Output the [X, Y] coordinate of the center of the cell containing the given text.  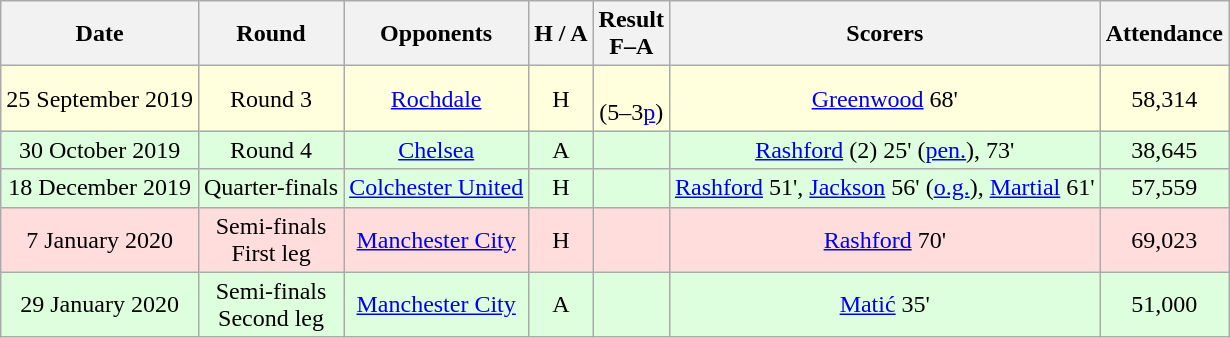
Greenwood 68' [884, 98]
38,645 [1164, 150]
Date [100, 34]
18 December 2019 [100, 188]
Rochdale [436, 98]
Round 3 [270, 98]
30 October 2019 [100, 150]
57,559 [1164, 188]
(5–3p) [631, 98]
Round 4 [270, 150]
51,000 [1164, 304]
Matić 35' [884, 304]
29 January 2020 [100, 304]
Rashford 70' [884, 240]
Attendance [1164, 34]
Colchester United [436, 188]
ResultF–A [631, 34]
Opponents [436, 34]
Chelsea [436, 150]
Round [270, 34]
25 September 2019 [100, 98]
58,314 [1164, 98]
Semi-finalsSecond leg [270, 304]
H / A [561, 34]
Rashford (2) 25' (pen.), 73' [884, 150]
Semi-finalsFirst leg [270, 240]
Rashford 51', Jackson 56' (o.g.), Martial 61' [884, 188]
Quarter-finals [270, 188]
69,023 [1164, 240]
7 January 2020 [100, 240]
Scorers [884, 34]
